Return the (x, y) coordinate for the center point of the cell that contains the specified text.  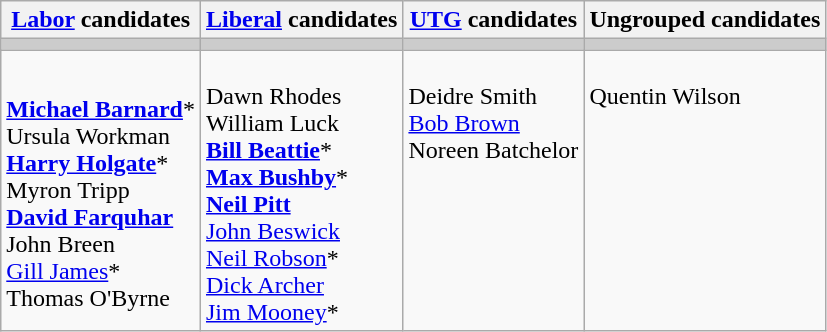
UTG candidates (494, 20)
Quentin Wilson (705, 190)
Labor candidates (101, 20)
Liberal candidates (301, 20)
Ungrouped candidates (705, 20)
Dawn Rhodes William Luck Bill Beattie* Max Bushby* Neil Pitt John Beswick Neil Robson* Dick Archer Jim Mooney* (301, 190)
Deidre Smith Bob Brown Noreen Batchelor (494, 190)
Michael Barnard* Ursula Workman Harry Holgate* Myron Tripp David Farquhar John Breen Gill James* Thomas O'Byrne (101, 190)
